Extract the [X, Y] coordinate from the center of the cell holding the provided text.  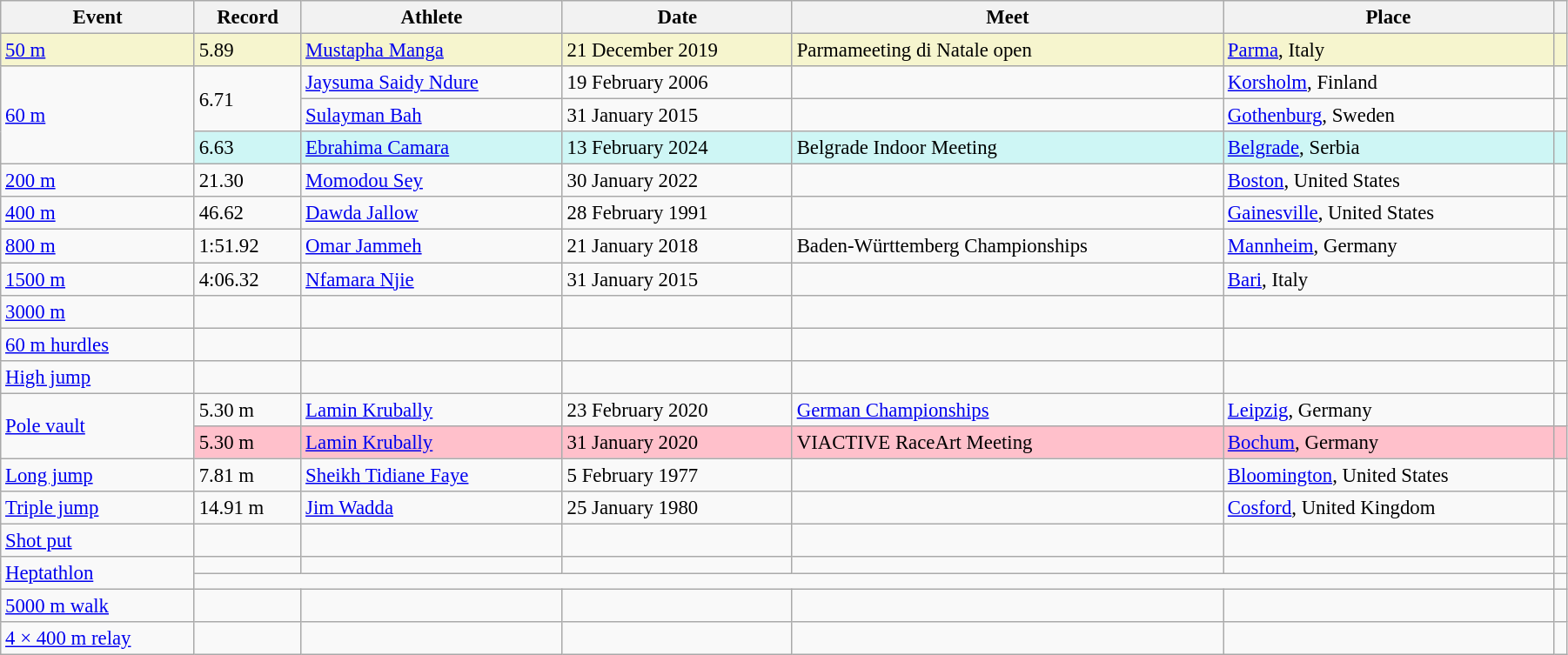
Mannheim, Germany [1389, 246]
5000 m walk [97, 606]
Pole vault [97, 426]
50 m [97, 50]
Boston, United States [1389, 181]
Athlete [432, 17]
High jump [97, 377]
Parmameeting di Natale open [1008, 50]
28 February 1991 [677, 213]
Jim Wadda [432, 508]
Belgrade, Serbia [1389, 148]
Cosford, United Kingdom [1389, 508]
Leipzig, Germany [1389, 410]
Jaysuma Saidy Ndure [432, 83]
200 m [97, 181]
VIACTIVE RaceArt Meeting [1008, 443]
13 February 2024 [677, 148]
Parma, Italy [1389, 50]
Bloomington, United States [1389, 475]
21 January 2018 [677, 246]
Korsholm, Finland [1389, 83]
Place [1389, 17]
Ebrahima Camara [432, 148]
4:06.32 [247, 279]
Bari, Italy [1389, 279]
19 February 2006 [677, 83]
Gainesville, United States [1389, 213]
5.89 [247, 50]
Sulayman Bah [432, 116]
German Championships [1008, 410]
23 February 2020 [677, 410]
Momodou Sey [432, 181]
Sheikh Tidiane Faye [432, 475]
60 m hurdles [97, 344]
21 December 2019 [677, 50]
4 × 400 m relay [97, 638]
Record [247, 17]
7.81 m [247, 475]
46.62 [247, 213]
30 January 2022 [677, 181]
Date [677, 17]
31 January 2020 [677, 443]
Long jump [97, 475]
Gothenburg, Sweden [1389, 116]
Event [97, 17]
25 January 1980 [677, 508]
Shot put [97, 540]
21.30 [247, 181]
Triple jump [97, 508]
Bochum, Germany [1389, 443]
1:51.92 [247, 246]
Belgrade Indoor Meeting [1008, 148]
Heptathlon [97, 573]
6.71 [247, 99]
5 February 1977 [677, 475]
Dawda Jallow [432, 213]
14.91 m [247, 508]
Meet [1008, 17]
1500 m [97, 279]
Nfamara Njie [432, 279]
400 m [97, 213]
6.63 [247, 148]
Mustapha Manga [432, 50]
Baden-Württemberg Championships [1008, 246]
3000 m [97, 311]
800 m [97, 246]
60 m [97, 115]
Omar Jammeh [432, 246]
